Extract the [x, y] coordinate from the center of the cell holding the provided text.  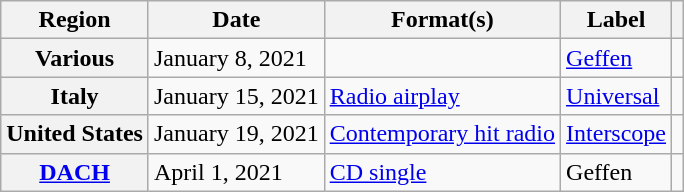
Format(s) [442, 20]
Interscope [616, 134]
Italy [75, 96]
January 15, 2021 [236, 96]
Contemporary hit radio [442, 134]
January 8, 2021 [236, 58]
April 1, 2021 [236, 172]
Various [75, 58]
Region [75, 20]
Date [236, 20]
Radio airplay [442, 96]
United States [75, 134]
Universal [616, 96]
January 19, 2021 [236, 134]
DACH [75, 172]
Label [616, 20]
CD single [442, 172]
